For the text-containing cell, return its midpoint in [x, y] coordinate format. 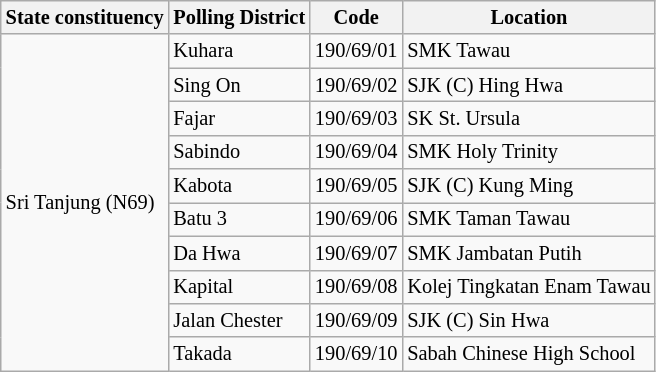
190/69/10 [356, 354]
Sri Tanjung (N69) [85, 202]
Fajar [239, 118]
SMK Holy Trinity [528, 152]
Takada [239, 354]
Kabota [239, 186]
190/69/02 [356, 85]
Sing On [239, 85]
190/69/07 [356, 253]
Kuhara [239, 51]
190/69/03 [356, 118]
Sabindo [239, 152]
Kapital [239, 287]
SMK Tawau [528, 51]
Da Hwa [239, 253]
190/69/08 [356, 287]
190/69/06 [356, 219]
SK St. Ursula [528, 118]
Polling District [239, 17]
190/69/09 [356, 320]
SMK Taman Tawau [528, 219]
Location [528, 17]
SJK (C) Hing Hwa [528, 85]
SMK Jambatan Putih [528, 253]
Kolej Tingkatan Enam Tawau [528, 287]
Batu 3 [239, 219]
SJK (C) Sin Hwa [528, 320]
Code [356, 17]
Jalan Chester [239, 320]
190/69/04 [356, 152]
Sabah Chinese High School [528, 354]
State constituency [85, 17]
190/69/05 [356, 186]
190/69/01 [356, 51]
SJK (C) Kung Ming [528, 186]
